Scan for the cell matching the given text and deliver its [x, y] coordinate at center. 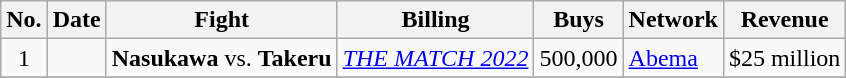
Date [76, 20]
Network [673, 20]
THE MATCH 2022 [436, 58]
Abema [673, 58]
Fight [222, 20]
500,000 [578, 58]
1 [24, 58]
$25 million [784, 58]
No. [24, 20]
Nasukawa vs. Takeru [222, 58]
Buys [578, 20]
Revenue [784, 20]
Billing [436, 20]
